For the text-containing cell, return its midpoint in (X, Y) coordinate format. 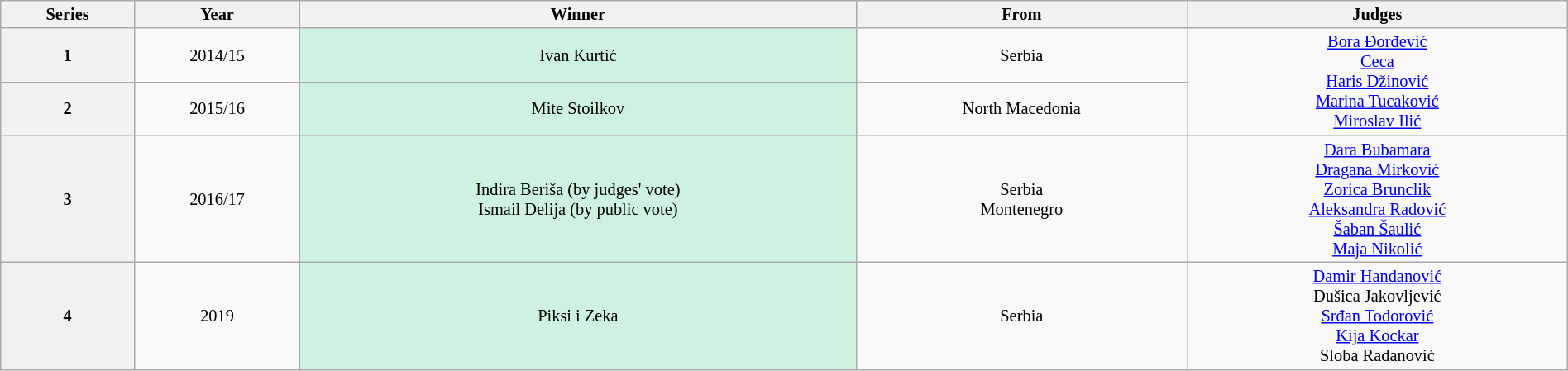
From (1021, 14)
4 (68, 316)
2 (68, 109)
3 (68, 199)
Judges (1378, 14)
2016/17 (217, 199)
Dara BubamaraDragana MirkovićZorica BrunclikAleksandra RadovićŠaban ŠaulićMaja Nikolić (1378, 199)
2014/15 (217, 55)
Mite Stoilkov (578, 109)
North Macedonia (1021, 109)
2015/16 (217, 109)
SerbiaMontenegro (1021, 199)
Ivan Kurtić (578, 55)
Bora ĐorđevićCecaHaris DžinovićMarina TucakovićMiroslav Ilić (1378, 82)
1 (68, 55)
Series (68, 14)
Year (217, 14)
Piksi i Zeka (578, 316)
Damir HandanovićDušica JakovljevićSrđan TodorovićKija KockarSloba Radanović (1378, 316)
2019 (217, 316)
Indira Beriša (by judges' vote) Ismail Delija (by public vote) (578, 199)
Winner (578, 14)
